Scan for the cell matching the given text and deliver its (X, Y) coordinate at center. 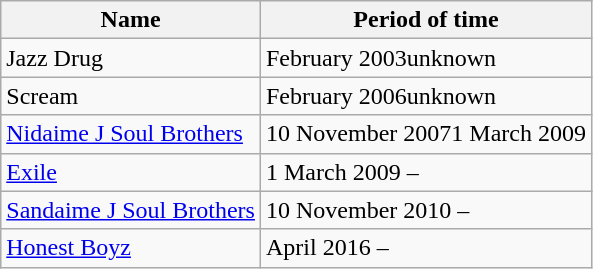
February 2003unknown (426, 58)
Scream (131, 96)
Honest Boyz (131, 248)
Exile (131, 172)
February 2006unknown (426, 96)
10 November 20071 March 2009 (426, 134)
Period of time (426, 20)
Name (131, 20)
1 March 2009 – (426, 172)
Jazz Drug (131, 58)
10 November 2010 – (426, 210)
April 2016 – (426, 248)
Sandaime J Soul Brothers (131, 210)
Nidaime J Soul Brothers (131, 134)
